Capture the cell that displays the provided text and extract its (x, y) central coordinate. 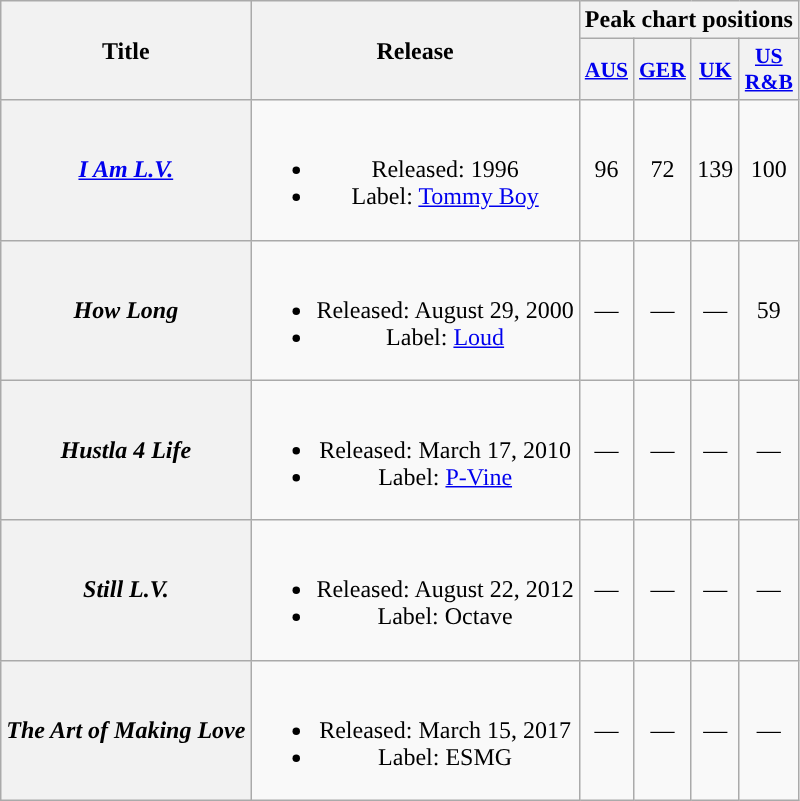
Hustla 4 Life (126, 450)
72 (663, 170)
59 (768, 310)
100 (768, 170)
How Long (126, 310)
Title (126, 50)
AUS (606, 70)
Peak chart positions (688, 20)
Released: 1996Label: Tommy Boy (415, 170)
Released: August 29, 2000Label: Loud (415, 310)
Released: March 17, 2010Label: P-Vine (415, 450)
139 (715, 170)
Released: March 15, 2017Label: ESMG (415, 730)
96 (606, 170)
UK (715, 70)
GER (663, 70)
Release (415, 50)
Released: August 22, 2012Label: Octave (415, 590)
Still L.V. (126, 590)
USR&B (768, 70)
I Am L.V. (126, 170)
The Art of Making Love (126, 730)
